Output the [X, Y] coordinate of the center of the cell containing the given text.  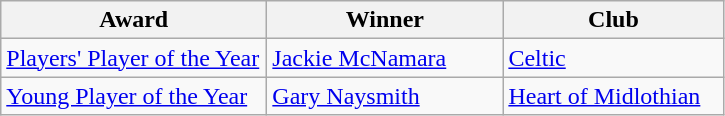
Celtic [614, 58]
Club [614, 20]
Young Player of the Year [134, 96]
Players' Player of the Year [134, 58]
Winner [385, 20]
Gary Naysmith [385, 96]
Jackie McNamara [385, 58]
Award [134, 20]
Heart of Midlothian [614, 96]
